Locate the cell with the specified text and output its (X, Y) center coordinate. 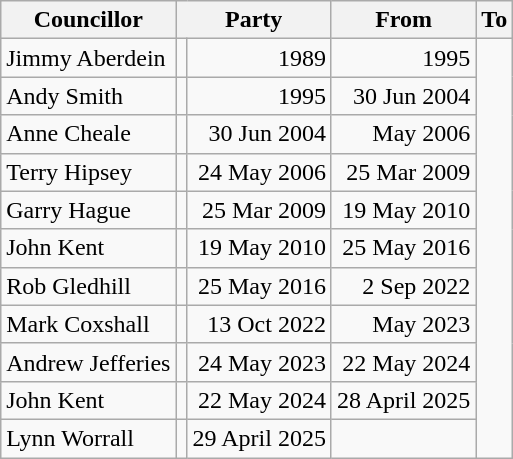
Andy Smith (88, 96)
To (494, 20)
Jimmy Aberdein (88, 58)
2 Sep 2022 (403, 286)
Party (254, 20)
Rob Gledhill (88, 286)
13 Oct 2022 (259, 324)
Anne Cheale (88, 134)
Mark Coxshall (88, 324)
28 April 2025 (403, 400)
May 2023 (403, 324)
24 May 2006 (259, 172)
Garry Hague (88, 210)
29 April 2025 (259, 438)
Andrew Jefferies (88, 362)
May 2006 (403, 134)
Terry Hipsey (88, 172)
24 May 2023 (259, 362)
1989 (259, 58)
Councillor (88, 20)
From (403, 20)
Lynn Worrall (88, 438)
